Output the (X, Y) coordinate of the center of the cell containing the given text.  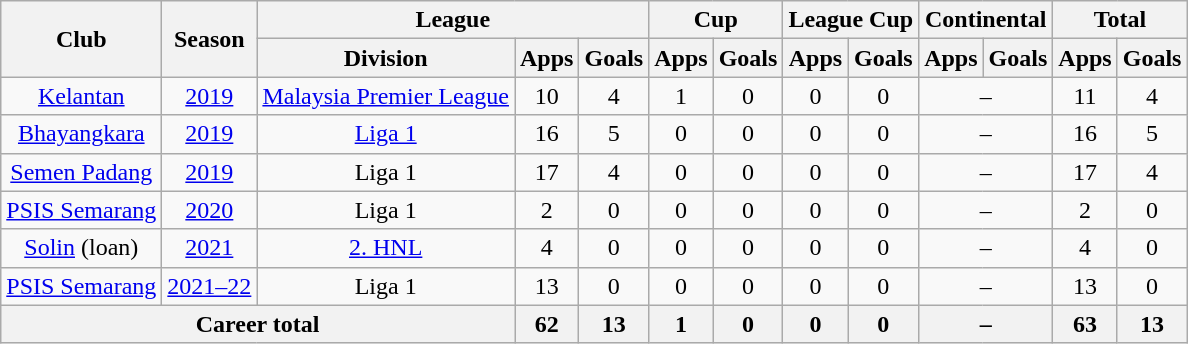
2021 (210, 248)
Bhayangkara (82, 134)
2020 (210, 210)
Continental (986, 20)
63 (1085, 324)
League Cup (851, 20)
Solin (loan) (82, 248)
Career total (258, 324)
11 (1085, 96)
Cup (716, 20)
League (453, 20)
Club (82, 39)
Malaysia Premier League (386, 96)
62 (546, 324)
Division (386, 58)
2. HNL (386, 248)
10 (546, 96)
Total (1120, 20)
2021–22 (210, 286)
Season (210, 39)
Semen Padang (82, 172)
Kelantan (82, 96)
